Pinpoint the cell where the given text exists, returning its [X, Y] midpoint coordinate. 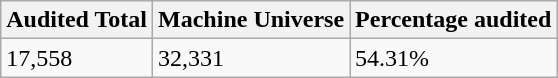
32,331 [252, 58]
54.31% [454, 58]
Machine Universe [252, 20]
Percentage audited [454, 20]
17,558 [77, 58]
Audited Total [77, 20]
